Output the (X, Y) coordinate of the center of the cell containing the given text.  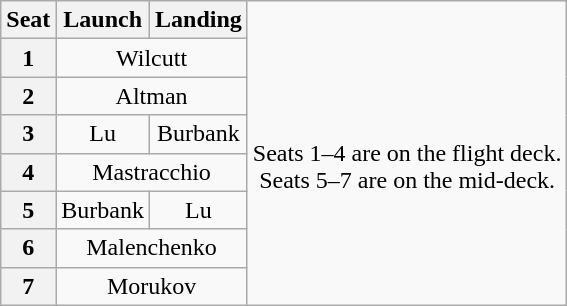
Seat (28, 20)
Seats 1–4 are on the flight deck.Seats 5–7 are on the mid-deck. (407, 153)
Altman (152, 96)
7 (28, 286)
Malenchenko (152, 248)
Landing (199, 20)
1 (28, 58)
Mastracchio (152, 172)
4 (28, 172)
2 (28, 96)
5 (28, 210)
Wilcutt (152, 58)
Morukov (152, 286)
6 (28, 248)
Launch (103, 20)
3 (28, 134)
